Locate the cell with the specified text and output its [x, y] center coordinate. 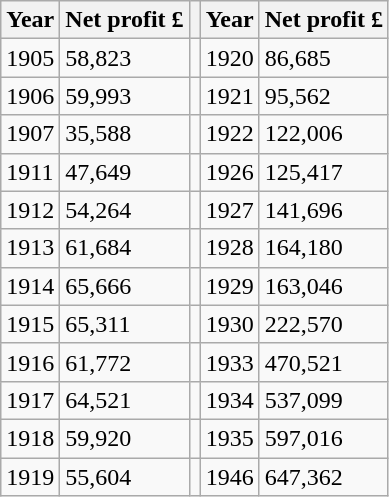
141,696 [324, 210]
1906 [30, 96]
1922 [230, 134]
1927 [230, 210]
1907 [30, 134]
65,666 [124, 286]
537,099 [324, 400]
61,684 [124, 248]
1930 [230, 324]
1926 [230, 172]
35,588 [124, 134]
1934 [230, 400]
470,521 [324, 362]
1916 [30, 362]
597,016 [324, 438]
222,570 [324, 324]
1918 [30, 438]
1946 [230, 477]
125,417 [324, 172]
122,006 [324, 134]
1921 [230, 96]
95,562 [324, 96]
55,604 [124, 477]
1920 [230, 58]
65,311 [124, 324]
1911 [30, 172]
54,264 [124, 210]
163,046 [324, 286]
1912 [30, 210]
59,993 [124, 96]
647,362 [324, 477]
59,920 [124, 438]
86,685 [324, 58]
1913 [30, 248]
1929 [230, 286]
58,823 [124, 58]
1915 [30, 324]
1928 [230, 248]
164,180 [324, 248]
1905 [30, 58]
1935 [230, 438]
1917 [30, 400]
64,521 [124, 400]
61,772 [124, 362]
1919 [30, 477]
47,649 [124, 172]
1914 [30, 286]
1933 [230, 362]
